Identify which cell holds the provided text, then report its (X, Y) central coordinate. 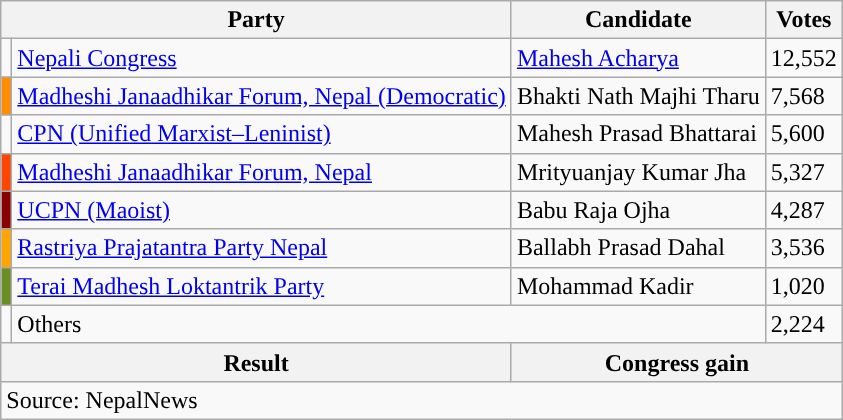
5,600 (804, 134)
Party (256, 20)
Candidate (638, 20)
2,224 (804, 324)
Mahesh Prasad Bhattarai (638, 134)
4,287 (804, 210)
Babu Raja Ojha (638, 210)
Mrityuanjay Kumar Jha (638, 172)
Others (388, 324)
5,327 (804, 172)
Votes (804, 20)
Bhakti Nath Majhi Tharu (638, 96)
Result (256, 362)
CPN (Unified Marxist–Leninist) (262, 134)
Ballabh Prasad Dahal (638, 248)
12,552 (804, 58)
Rastriya Prajatantra Party Nepal (262, 248)
Nepali Congress (262, 58)
7,568 (804, 96)
UCPN (Maoist) (262, 210)
Mohammad Kadir (638, 286)
3,536 (804, 248)
1,020 (804, 286)
Mahesh Acharya (638, 58)
Terai Madhesh Loktantrik Party (262, 286)
Source: NepalNews (422, 400)
Congress gain (676, 362)
Madheshi Janaadhikar Forum, Nepal (Democratic) (262, 96)
Madheshi Janaadhikar Forum, Nepal (262, 172)
